Find where the given text appears and provide that cell's center as [X, Y] coordinate. 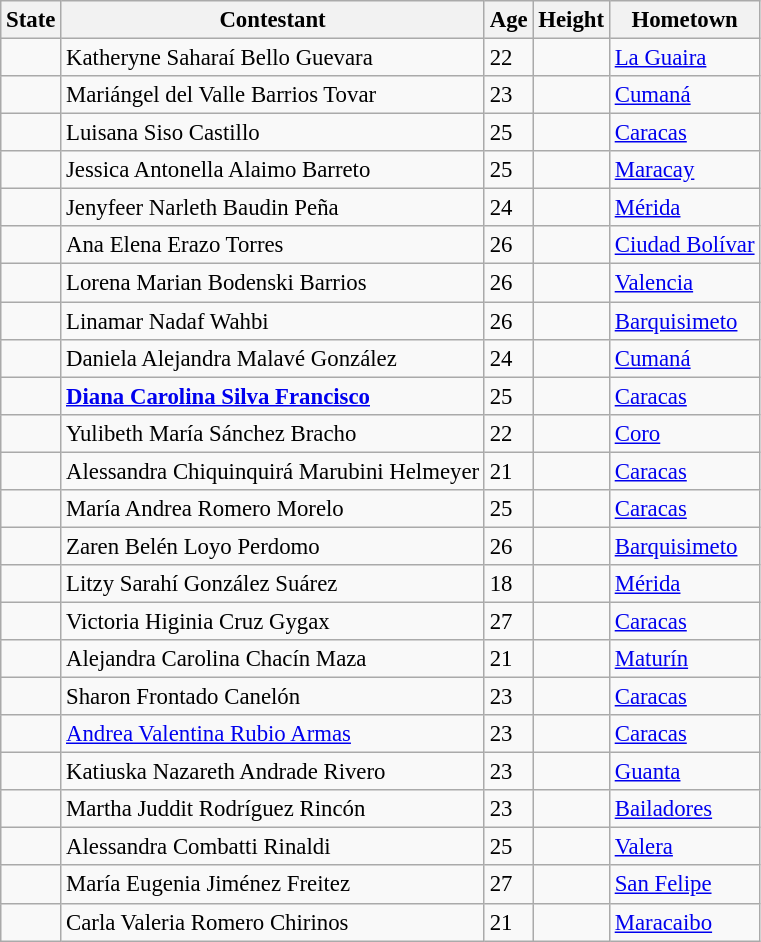
Alessandra Chiquinquirá Marubini Helmeyer [273, 471]
Victoria Higinia Cruz Gygax [273, 621]
Luisana Siso Castillo [273, 133]
Diana Carolina Silva Francisco [273, 396]
Contestant [273, 20]
Alejandra Carolina Chacín Maza [273, 659]
Zaren Belén Loyo Perdomo [273, 546]
La Guaira [684, 58]
Alessandra Combatti Rinaldi [273, 847]
Carla Valeria Romero Chirinos [273, 922]
Ana Elena Erazo Torres [273, 245]
Hometown [684, 20]
Mariángel del Valle Barrios Tovar [273, 95]
Sharon Frontado Canelón [273, 697]
Height [571, 20]
Litzy Sarahí González Suárez [273, 584]
Valera [684, 847]
Daniela Alejandra Malavé González [273, 358]
Andrea Valentina Rubio Armas [273, 734]
Jessica Antonella Alaimo Barreto [273, 170]
Guanta [684, 772]
Maracaibo [684, 922]
Valencia [684, 283]
Lorena Marian Bodenski Barrios [273, 283]
Yulibeth María Sánchez Bracho [273, 433]
Jenyfeer Narleth Baudin Peña [273, 208]
Ciudad Bolívar [684, 245]
Martha Juddit Rodríguez Rincón [273, 809]
Age [508, 20]
Maturín [684, 659]
Bailadores [684, 809]
Maracay [684, 170]
State [31, 20]
Katiuska Nazareth Andrade Rivero [273, 772]
Linamar Nadaf Wahbi [273, 321]
Katheryne Saharaí Bello Guevara [273, 58]
Coro [684, 433]
18 [508, 584]
María Eugenia Jiménez Freitez [273, 885]
María Andrea Romero Morelo [273, 509]
San Felipe [684, 885]
